Pinpoint the cell where the given text exists, returning its (X, Y) midpoint coordinate. 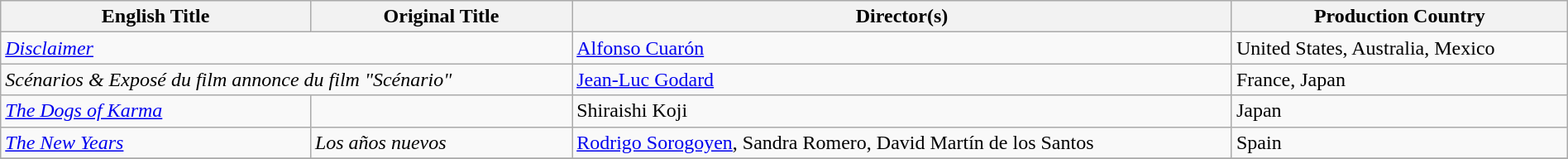
Shiraishi Koji (902, 111)
Alfonso Cuarón (902, 48)
The Dogs of Karma (155, 111)
The New Years (155, 142)
Spain (1399, 142)
Jean-Luc Godard (902, 79)
Original Title (441, 17)
Director(s) (902, 17)
Los años nuevos (441, 142)
Disclaimer (286, 48)
France, Japan (1399, 79)
Japan (1399, 111)
Production Country (1399, 17)
English Title (155, 17)
Scénarios & Exposé du film annonce du film "Scénario" (286, 79)
Rodrigo Sorogoyen, Sandra Romero, David Martín de los Santos (902, 142)
United States, Australia, Mexico (1399, 48)
